Scan for the cell matching the given text and deliver its [X, Y] coordinate at center. 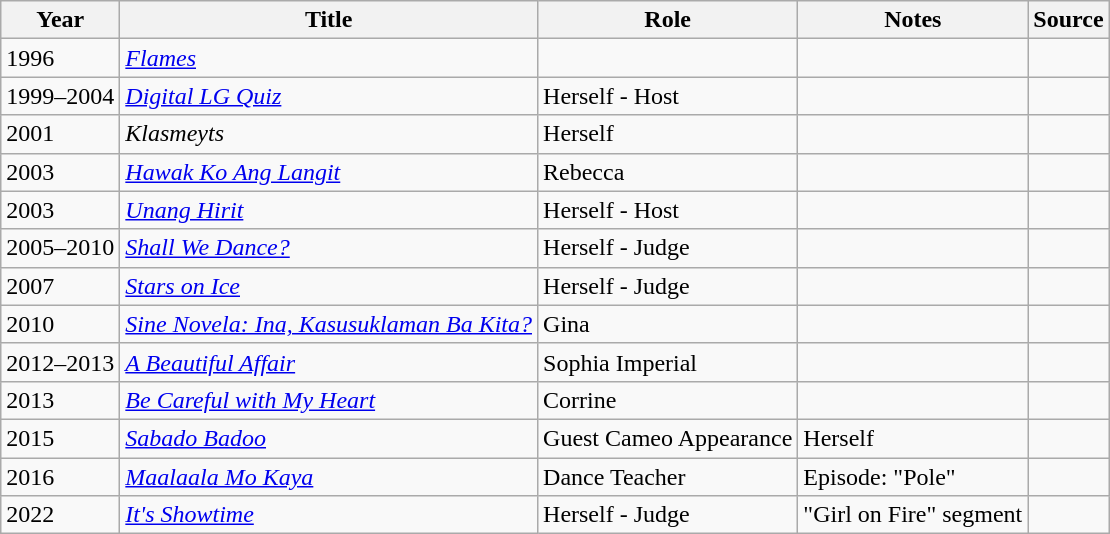
Sabado Badoo [329, 438]
2015 [60, 438]
Title [329, 20]
Klasmeyts [329, 134]
Shall We Dance? [329, 248]
2005–2010 [60, 248]
Episode: "Pole" [913, 477]
Sophia Imperial [668, 362]
Be Careful with My Heart [329, 400]
2007 [60, 286]
Corrine [668, 400]
2013 [60, 400]
1996 [60, 58]
Guest Cameo Appearance [668, 438]
2012–2013 [60, 362]
2001 [60, 134]
"Girl on Fire" segment [913, 515]
2022 [60, 515]
Unang Hirit [329, 210]
Role [668, 20]
1999–2004 [60, 96]
A Beautiful Affair [329, 362]
Dance Teacher [668, 477]
Maalaala Mo Kaya [329, 477]
Digital LG Quiz [329, 96]
Stars on Ice [329, 286]
Hawak Ko Ang Langit [329, 172]
2010 [60, 324]
Flames [329, 58]
Gina [668, 324]
Source [1068, 20]
Notes [913, 20]
Sine Novela: Ina, Kasusuklaman Ba Kita? [329, 324]
Rebecca [668, 172]
2016 [60, 477]
Year [60, 20]
It's Showtime [329, 515]
